Search for the cell housing the specified text and yield its [X, Y] center coordinate. 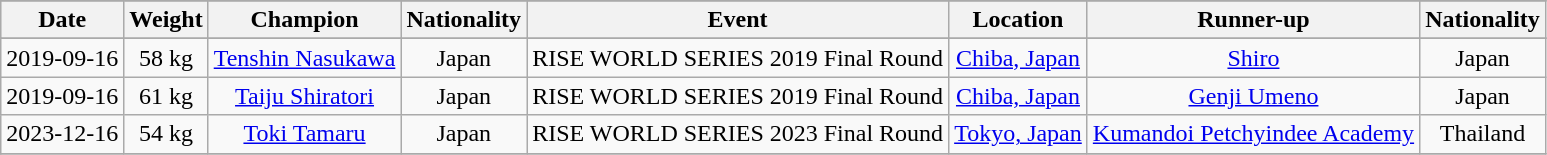
Taiju Shiratori [304, 96]
RISE WORLD SERIES 2023 Final Round [738, 134]
Runner-up [1253, 20]
Weight [166, 20]
Date [62, 20]
Event [738, 20]
Champion [304, 20]
Genji Umeno [1253, 96]
Thailand [1483, 134]
Toki Tamaru [304, 134]
61 kg [166, 96]
Location [1018, 20]
Kumandoi Petchyindee Academy [1253, 134]
Tenshin Nasukawa [304, 58]
Tokyo, Japan [1018, 134]
Shiro [1253, 58]
54 kg [166, 134]
58 kg [166, 58]
2023-12-16 [62, 134]
